Determine the (X, Y) coordinate at the center of the cell enclosing the given text.  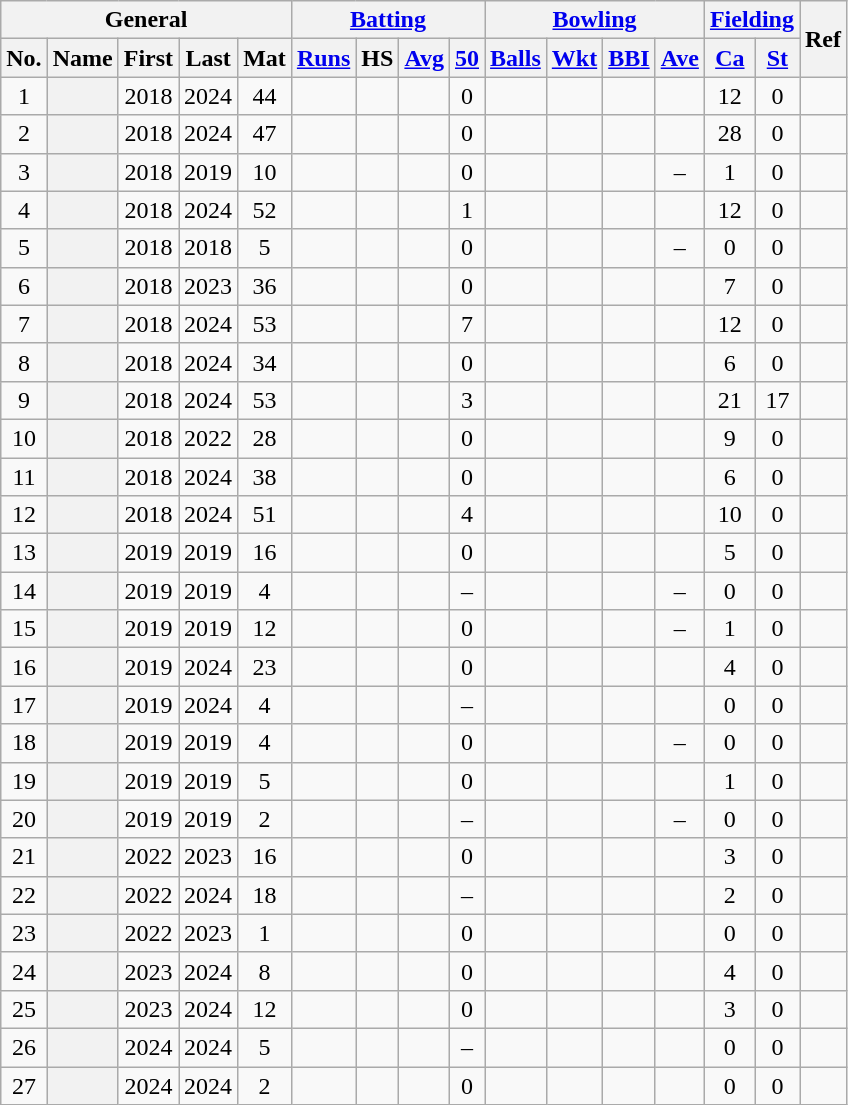
38 (265, 477)
Fielding (752, 20)
26 (24, 1047)
47 (265, 134)
Last (208, 58)
36 (265, 286)
25 (24, 1009)
50 (466, 58)
27 (24, 1085)
Mat (265, 58)
Runs (323, 58)
44 (265, 96)
19 (24, 781)
15 (24, 629)
34 (265, 362)
24 (24, 971)
HS (378, 58)
St (777, 58)
51 (265, 515)
Ave (680, 58)
No. (24, 58)
14 (24, 591)
Name (82, 58)
BBI (629, 58)
First (148, 58)
Avg (424, 58)
Bowling (595, 20)
22 (24, 895)
20 (24, 819)
Balls (516, 58)
13 (24, 553)
General (146, 20)
52 (265, 210)
11 (24, 477)
Batting (388, 20)
Ref (824, 39)
Ca (730, 58)
Wkt (574, 58)
